Locate the cell with the specified text and output its (X, Y) center coordinate. 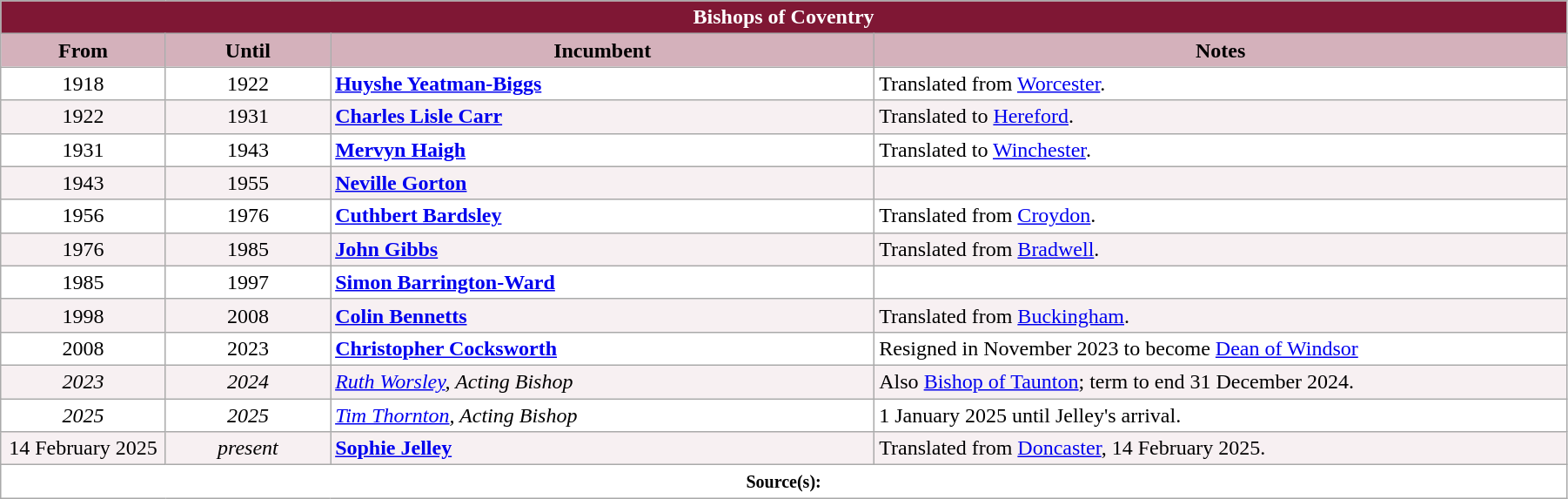
Tim Thornton, Acting Bishop (602, 415)
1997 (247, 282)
Huyshe Yeatman-Biggs (602, 84)
1918 (84, 84)
Also Bishop of Taunton; term to end 31 December 2024. (1221, 381)
Translated to Winchester. (1221, 150)
Colin Bennetts (602, 315)
Notes (1221, 51)
Source(s): (784, 482)
John Gibbs (602, 249)
present (247, 448)
Resigned in November 2023 to become Dean of Windsor (1221, 348)
Simon Barrington-Ward (602, 282)
Translated to Hereford. (1221, 117)
Neville Gorton (602, 183)
Sophie Jelley (602, 448)
1956 (84, 216)
Ruth Worsley, Acting Bishop (602, 381)
Cuthbert Bardsley (602, 216)
Translated from Croydon. (1221, 216)
Translated from Buckingham. (1221, 315)
14 February 2025 (84, 448)
1955 (247, 183)
Bishops of Coventry (784, 17)
Translated from Bradwell. (1221, 249)
2024 (247, 381)
Incumbent (602, 51)
1998 (84, 315)
Translated from Worcester. (1221, 84)
1 January 2025 until Jelley's arrival. (1221, 415)
Christopher Cocksworth (602, 348)
Charles Lisle Carr (602, 117)
Until (247, 51)
From (84, 51)
Translated from Doncaster, 14 February 2025. (1221, 448)
Mervyn Haigh (602, 150)
